From the cell containing the given text, extract its center point as (x, y) coordinate. 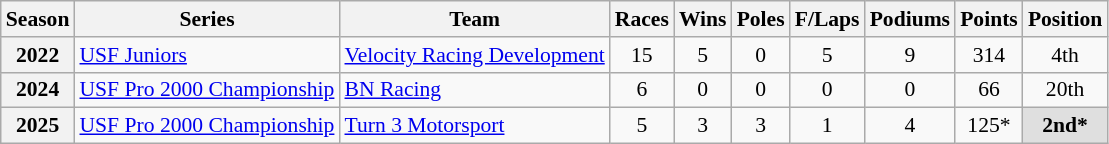
2nd* (1065, 126)
F/Laps (828, 19)
6 (642, 90)
Poles (761, 19)
125* (989, 126)
20th (1065, 90)
Points (989, 19)
66 (989, 90)
Races (642, 19)
2024 (38, 90)
Velocity Racing Development (474, 55)
314 (989, 55)
Podiums (910, 19)
Season (38, 19)
4th (1065, 55)
15 (642, 55)
USF Juniors (206, 55)
BN Racing (474, 90)
1 (828, 126)
2025 (38, 126)
Position (1065, 19)
Series (206, 19)
Team (474, 19)
2022 (38, 55)
4 (910, 126)
9 (910, 55)
Turn 3 Motorsport (474, 126)
Wins (703, 19)
